From the cell containing the given text, extract its center point as (x, y) coordinate. 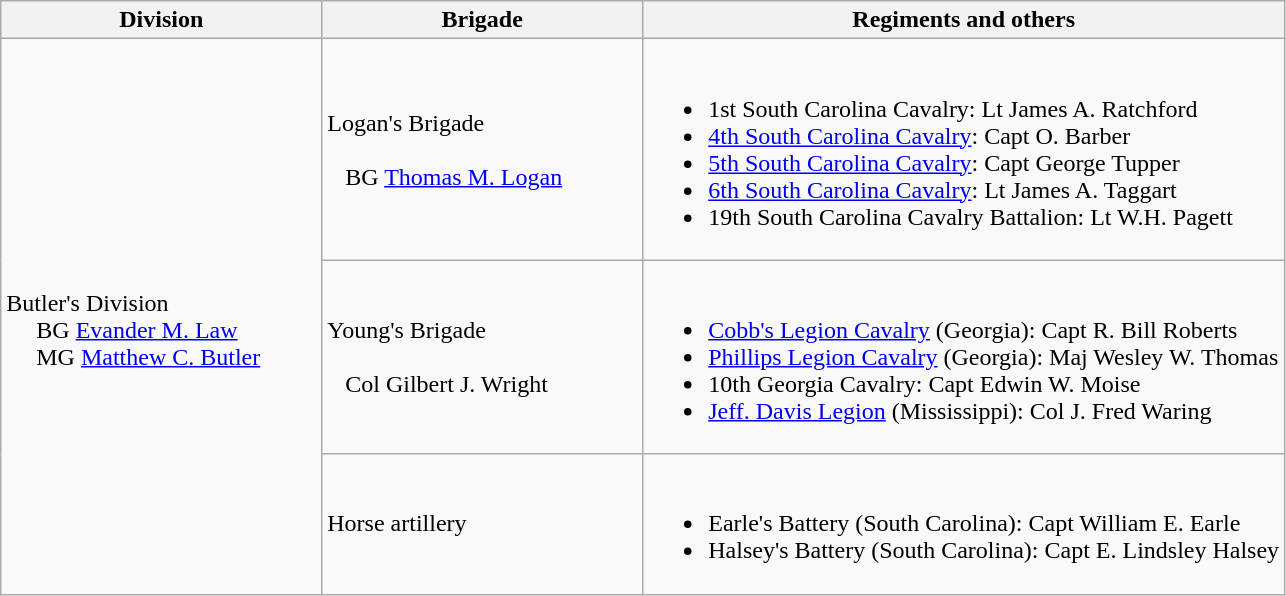
Division (162, 20)
Butler's Division BG Evander M. Law MG Matthew C. Butler (162, 316)
Earle's Battery (South Carolina): Capt William E. EarleHalsey's Battery (South Carolina): Capt E. Lindsley Halsey (964, 524)
Horse artillery (482, 524)
Logan's Brigade BG Thomas M. Logan (482, 150)
Regiments and others (964, 20)
Young's Brigade Col Gilbert J. Wright (482, 357)
Brigade (482, 20)
